Detect which cell encompasses the target text, then output its (X, Y) center coordinate. 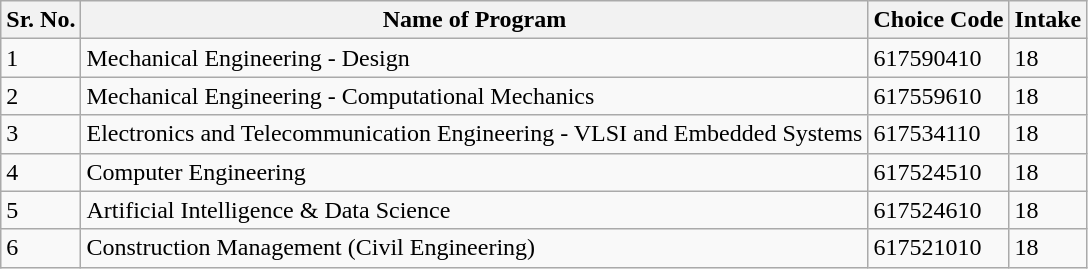
Artificial Intelligence & Data Science (474, 210)
4 (41, 172)
Intake (1048, 20)
Computer Engineering (474, 172)
Sr. No. (41, 20)
617524510 (938, 172)
617590410 (938, 58)
617524610 (938, 210)
Name of Program (474, 20)
6 (41, 248)
Mechanical Engineering - Design (474, 58)
Mechanical Engineering - Computational Mechanics (474, 96)
617521010 (938, 248)
5 (41, 210)
Construction Management (Civil Engineering) (474, 248)
617559610 (938, 96)
1 (41, 58)
617534110 (938, 134)
2 (41, 96)
3 (41, 134)
Choice Code (938, 20)
Electronics and Telecommunication Engineering - VLSI and Embedded Systems (474, 134)
